Return (X, Y) of the center of cell containing provided text 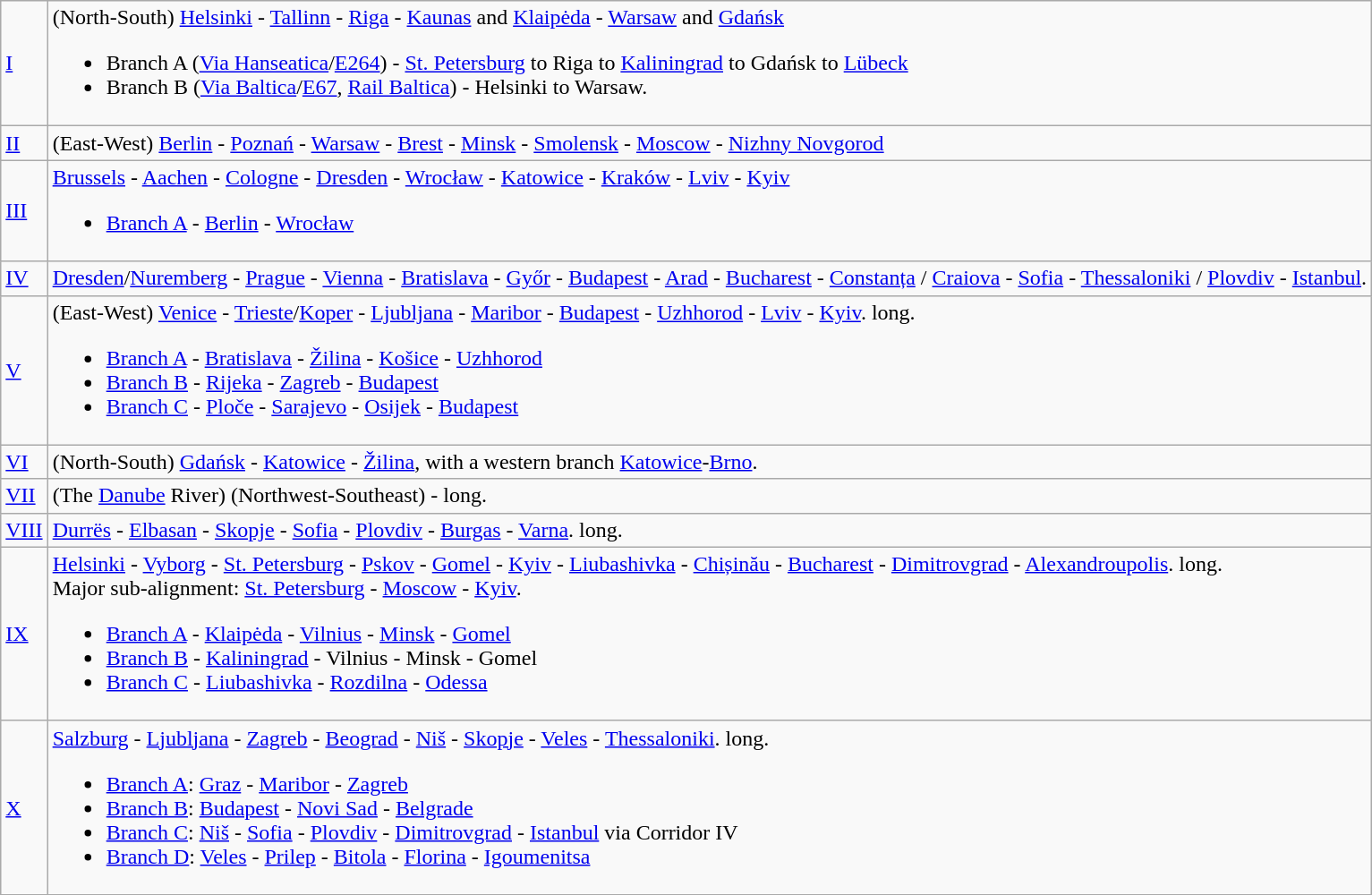
I (24, 64)
IX (24, 634)
V (24, 371)
X (24, 807)
(East-West) Berlin - Poznań - Warsaw - Brest - Minsk - Smolensk - Moscow - Nizhny Novgorod (709, 143)
VI (24, 462)
II (24, 143)
IV (24, 278)
Durrës - Elbasan - Skopje - Sofia - Plovdiv - Burgas - Varna. long. (709, 530)
(The Danube River) (Northwest-Southeast) - long. (709, 496)
III (24, 211)
VIII (24, 530)
VII (24, 496)
Brussels - Aachen - Cologne - Dresden - Wrocław - Katowice - Kraków - Lviv - KyivBranch A - Berlin - Wrocław (709, 211)
(North-South) Gdańsk - Katowice - Žilina, with a western branch Katowice-Brno. (709, 462)
